Extract the [X, Y] coordinate from the center of the cell holding the provided text.  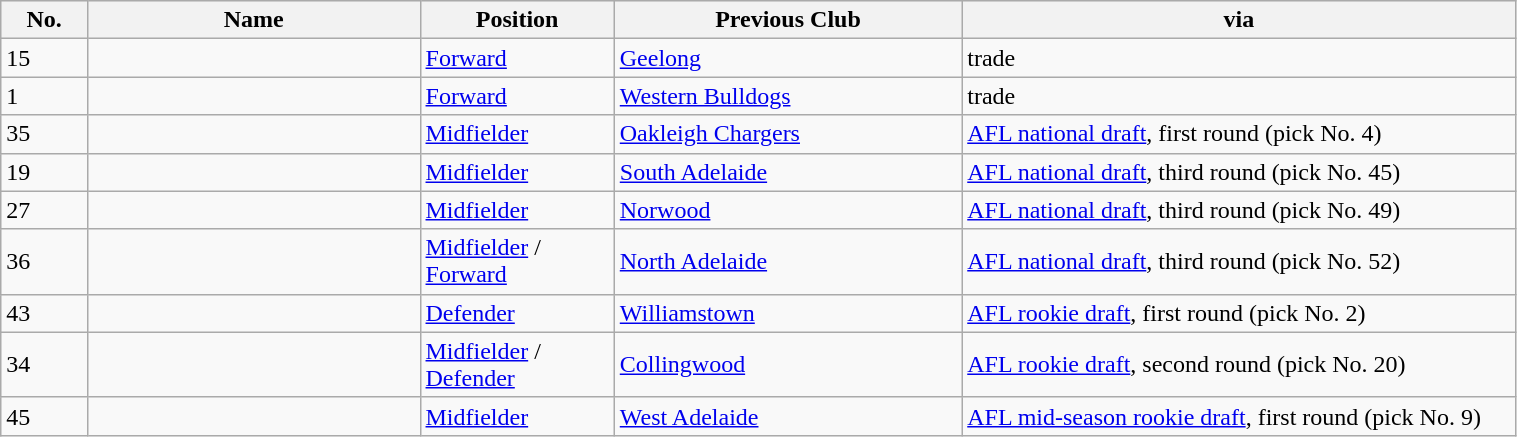
Oakleigh Chargers [788, 134]
AFL mid-season rookie draft, first round (pick No. 9) [1239, 416]
Williamstown [788, 313]
Defender [517, 313]
19 [44, 172]
AFL national draft, third round (pick No. 49) [1239, 210]
AFL rookie draft, second round (pick No. 20) [1239, 364]
Name [254, 20]
South Adelaide [788, 172]
AFL national draft, third round (pick No. 52) [1239, 262]
AFL rookie draft, first round (pick No. 2) [1239, 313]
Norwood [788, 210]
36 [44, 262]
AFL national draft, first round (pick No. 4) [1239, 134]
35 [44, 134]
North Adelaide [788, 262]
1 [44, 96]
No. [44, 20]
Position [517, 20]
15 [44, 58]
Geelong [788, 58]
45 [44, 416]
Midfielder / Forward [517, 262]
Western Bulldogs [788, 96]
Midfielder / Defender [517, 364]
AFL national draft, third round (pick No. 45) [1239, 172]
43 [44, 313]
via [1239, 20]
Collingwood [788, 364]
Previous Club [788, 20]
West Adelaide [788, 416]
27 [44, 210]
34 [44, 364]
